Return (X, Y) of the center of cell containing provided text 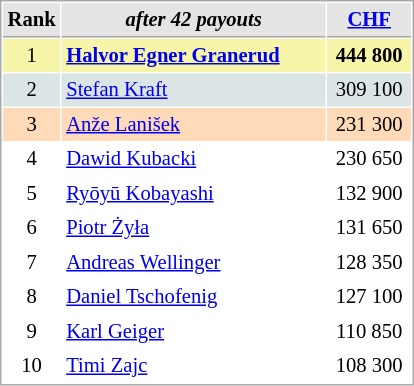
Rank (32, 20)
309 100 (369, 90)
Piotr Żyła (194, 228)
Andreas Wellinger (194, 262)
2 (32, 90)
Anže Lanišek (194, 124)
4 (32, 158)
444 800 (369, 56)
9 (32, 332)
132 900 (369, 194)
1 (32, 56)
3 (32, 124)
Daniel Tschofenig (194, 296)
Stefan Kraft (194, 90)
108 300 (369, 366)
128 350 (369, 262)
110 850 (369, 332)
after 42 payouts (194, 20)
10 (32, 366)
Dawid Kubacki (194, 158)
127 100 (369, 296)
5 (32, 194)
230 650 (369, 158)
131 650 (369, 228)
8 (32, 296)
231 300 (369, 124)
Karl Geiger (194, 332)
6 (32, 228)
Halvor Egner Granerud (194, 56)
CHF (369, 20)
Timi Zajc (194, 366)
Ryōyū Kobayashi (194, 194)
7 (32, 262)
